Locate the cell with the specified text and output its [X, Y] center coordinate. 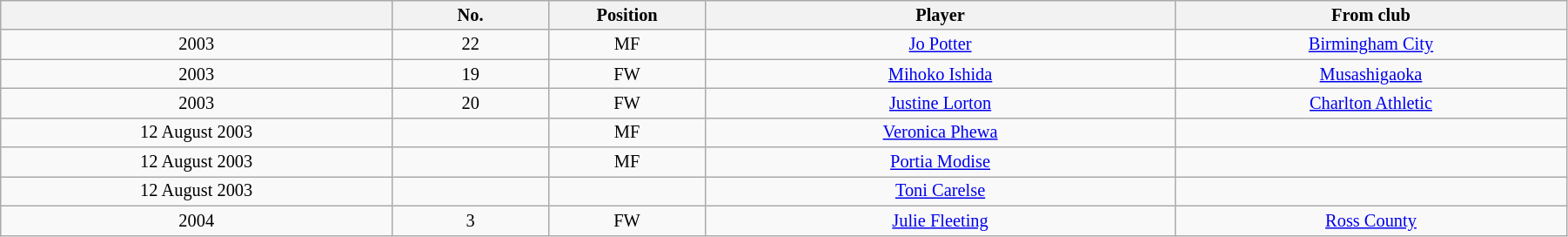
3 [471, 220]
20 [471, 103]
Julie Fleeting [941, 220]
Toni Carelse [941, 191]
Jo Potter [941, 44]
19 [471, 74]
Player [941, 15]
22 [471, 44]
2004 [197, 220]
Musashigaoka [1371, 74]
Veronica Phewa [941, 132]
From club [1371, 15]
Ross County [1371, 220]
Mihoko Ishida [941, 74]
Birmingham City [1371, 44]
Charlton Athletic [1371, 103]
No. [471, 15]
Position [627, 15]
Portia Modise [941, 162]
Justine Lorton [941, 103]
